Identify which cell holds the provided text, then report its (X, Y) central coordinate. 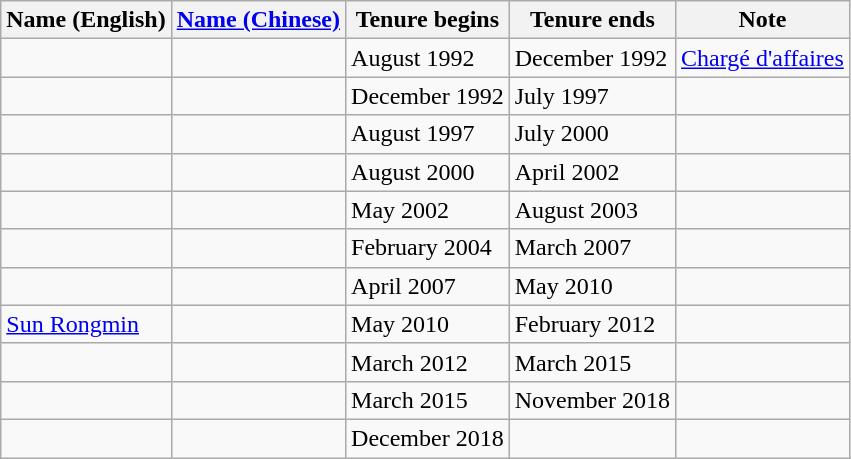
July 1997 (592, 96)
August 2003 (592, 210)
Name (English) (86, 20)
May 2002 (428, 210)
Note (763, 20)
July 2000 (592, 134)
April 2007 (428, 286)
April 2002 (592, 172)
Sun Rongmin (86, 324)
August 1992 (428, 58)
Chargé d'affaires (763, 58)
Name (Chinese) (258, 20)
February 2004 (428, 248)
August 2000 (428, 172)
March 2012 (428, 362)
December 2018 (428, 438)
Tenure begins (428, 20)
March 2007 (592, 248)
February 2012 (592, 324)
Tenure ends (592, 20)
August 1997 (428, 134)
November 2018 (592, 400)
